Return (x, y) of the center of cell containing provided text 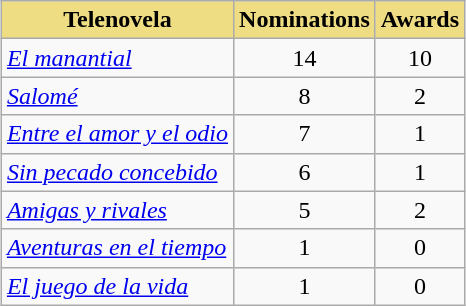
8 (305, 96)
Awards (420, 20)
10 (420, 58)
Telenovela (117, 20)
14 (305, 58)
7 (305, 134)
Aventuras en el tiempo (117, 248)
El juego de la vida (117, 286)
El manantial (117, 58)
Nominations (305, 20)
Salomé (117, 96)
Sin pecado concebido (117, 172)
5 (305, 210)
6 (305, 172)
Amigas y rivales (117, 210)
Entre el amor y el odio (117, 134)
